Provide the (X, Y) coordinate of the cell's center where the given text is located.  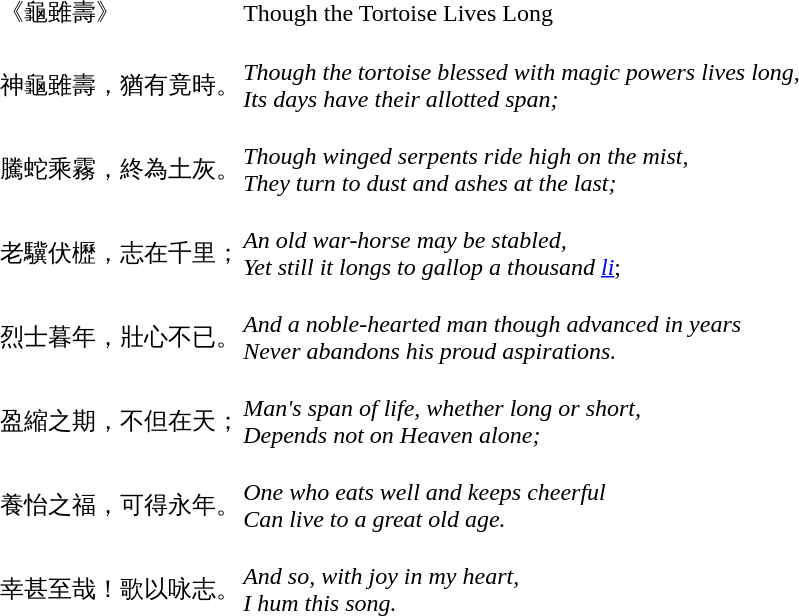
烈士暮年，壯心不已。 (120, 324)
騰蛇乘霧，終為土灰。 (120, 156)
神龜雖壽，猶有竟時。 (120, 72)
老驥伏櫪，志在千里； (120, 240)
養怡之福，可得永年。 (120, 492)
盈縮之期，不但在天； (120, 408)
